Output the [x, y] coordinate of the center of the cell containing the given text.  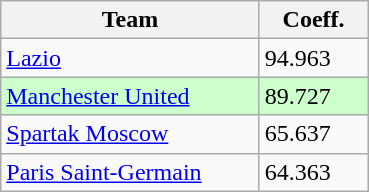
Manchester United [130, 96]
89.727 [314, 96]
Lazio [130, 58]
Coeff. [314, 20]
Team [130, 20]
Paris Saint-Germain [130, 172]
94.963 [314, 58]
Spartak Moscow [130, 134]
64.363 [314, 172]
65.637 [314, 134]
